Determine the [x, y] coordinate at the center of the cell enclosing the given text.  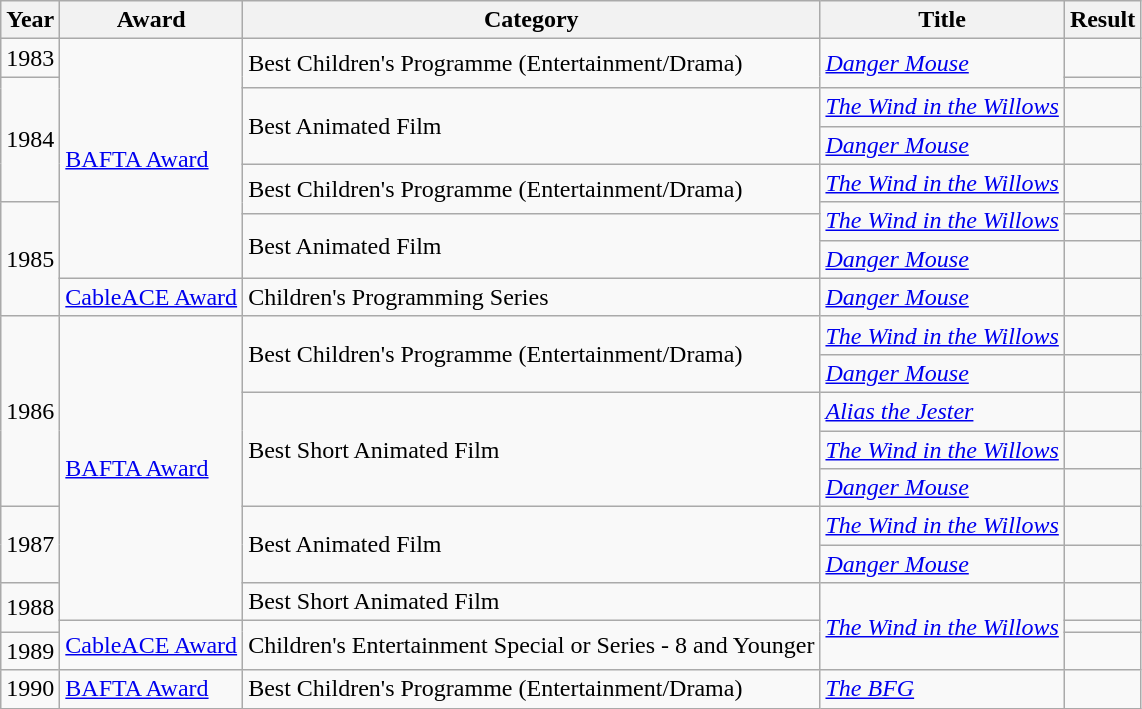
1984 [30, 140]
Children's Programming Series [532, 297]
1990 [30, 689]
1986 [30, 411]
Title [942, 20]
1983 [30, 58]
The BFG [942, 689]
1988 [30, 608]
Result [1102, 20]
1987 [30, 545]
Children's Entertainment Special or Series - 8 and Younger [532, 646]
Award [152, 20]
1985 [30, 259]
1989 [30, 651]
Alias the Jester [942, 411]
Year [30, 20]
Category [532, 20]
